Determine the [x, y] coordinate at the center of the cell enclosing the given text.  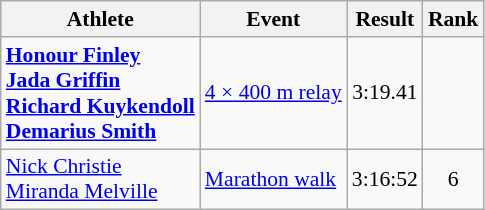
Marathon walk [274, 180]
Honour FinleyJada GriffinRichard KuykendollDemarius Smith [100, 93]
Rank [454, 19]
6 [454, 180]
Nick ChristieMiranda Melville [100, 180]
Result [385, 19]
4 × 400 m relay [274, 93]
3:19.41 [385, 93]
3:16:52 [385, 180]
Athlete [100, 19]
Event [274, 19]
